Return the [X, Y] coordinate for the center point of the cell that contains the specified text.  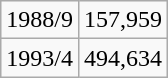
494,634 [122, 58]
1993/4 [40, 58]
1988/9 [40, 20]
157,959 [122, 20]
